Search for the cell housing the specified text and yield its (x, y) center coordinate. 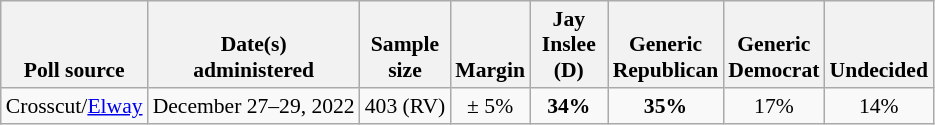
17% (774, 106)
403 (RV) (406, 106)
Crosscut/Elway (74, 106)
GenericRepublican (666, 44)
Date(s)administered (254, 44)
Samplesize (406, 44)
Margin (490, 44)
GenericDemocrat (774, 44)
JayInslee (D) (569, 44)
35% (666, 106)
34% (569, 106)
Undecided (879, 44)
Poll source (74, 44)
14% (879, 106)
December 27–29, 2022 (254, 106)
± 5% (490, 106)
